Return (x, y) of the center of cell containing provided text 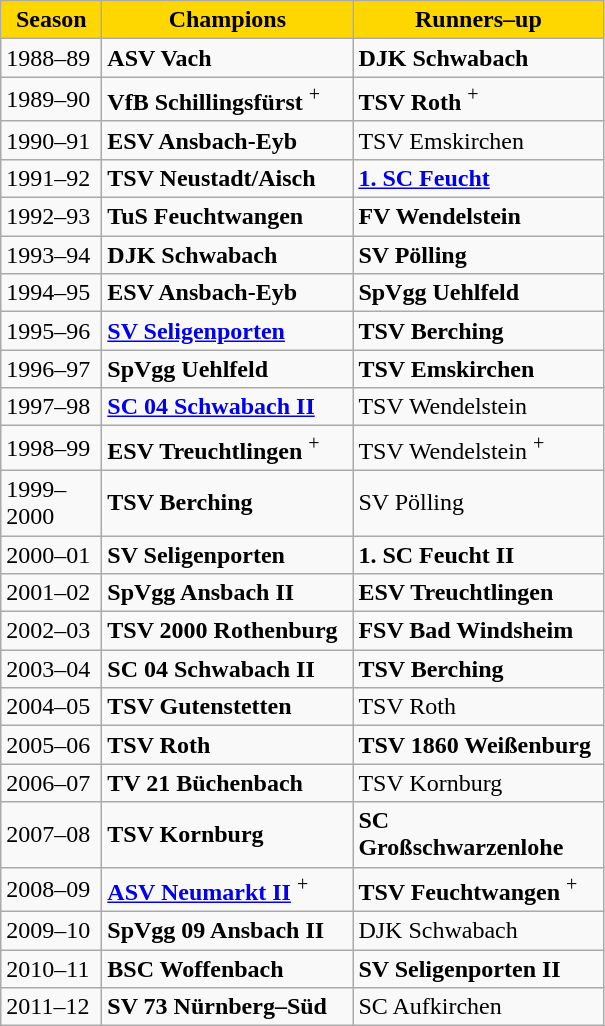
ESV Treuchtlingen + (228, 448)
1999–2000 (52, 502)
2000–01 (52, 555)
1990–91 (52, 140)
Season (52, 20)
BSC Woffenbach (228, 969)
1991–92 (52, 178)
2009–10 (52, 931)
2003–04 (52, 669)
2005–06 (52, 745)
1996–97 (52, 369)
2010–11 (52, 969)
2001–02 (52, 593)
TSV Roth + (478, 100)
2002–03 (52, 631)
Champions (228, 20)
TSV Neustadt/Aisch (228, 178)
TSV 2000 Rothenburg (228, 631)
TSV Wendelstein (478, 407)
SV Seligenporten II (478, 969)
2008–09 (52, 890)
1995–96 (52, 331)
TSV Wendelstein + (478, 448)
2006–07 (52, 783)
1994–95 (52, 293)
Runners–up (478, 20)
TSV 1860 Weißenburg (478, 745)
1998–99 (52, 448)
2004–05 (52, 707)
1993–94 (52, 255)
ESV Treuchtlingen (478, 593)
1. SC Feucht (478, 178)
1. SC Feucht II (478, 555)
TSV Gutenstetten (228, 707)
2011–12 (52, 1007)
SpVgg Ansbach II (228, 593)
1989–90 (52, 100)
TuS Feuchtwangen (228, 217)
FSV Bad Windsheim (478, 631)
1988–89 (52, 58)
1997–98 (52, 407)
ASV Neumarkt II + (228, 890)
TV 21 Büchenbach (228, 783)
SC Großschwarzenlohe (478, 834)
1992–93 (52, 217)
SC Aufkirchen (478, 1007)
2007–08 (52, 834)
SV 73 Nürnberg–Süd (228, 1007)
FV Wendelstein (478, 217)
TSV Feuchtwangen + (478, 890)
SpVgg 09 Ansbach II (228, 931)
ASV Vach (228, 58)
VfB Schillingsfürst + (228, 100)
